For the text-containing cell, return its midpoint in [X, Y] coordinate format. 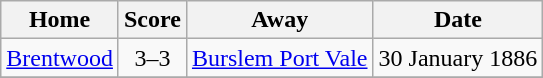
30 January 1886 [458, 58]
Score [152, 20]
Home [60, 20]
Burslem Port Vale [280, 58]
Away [280, 20]
Brentwood [60, 58]
3–3 [152, 58]
Date [458, 20]
